Find where the given text appears and provide that cell's center as [X, Y] coordinate. 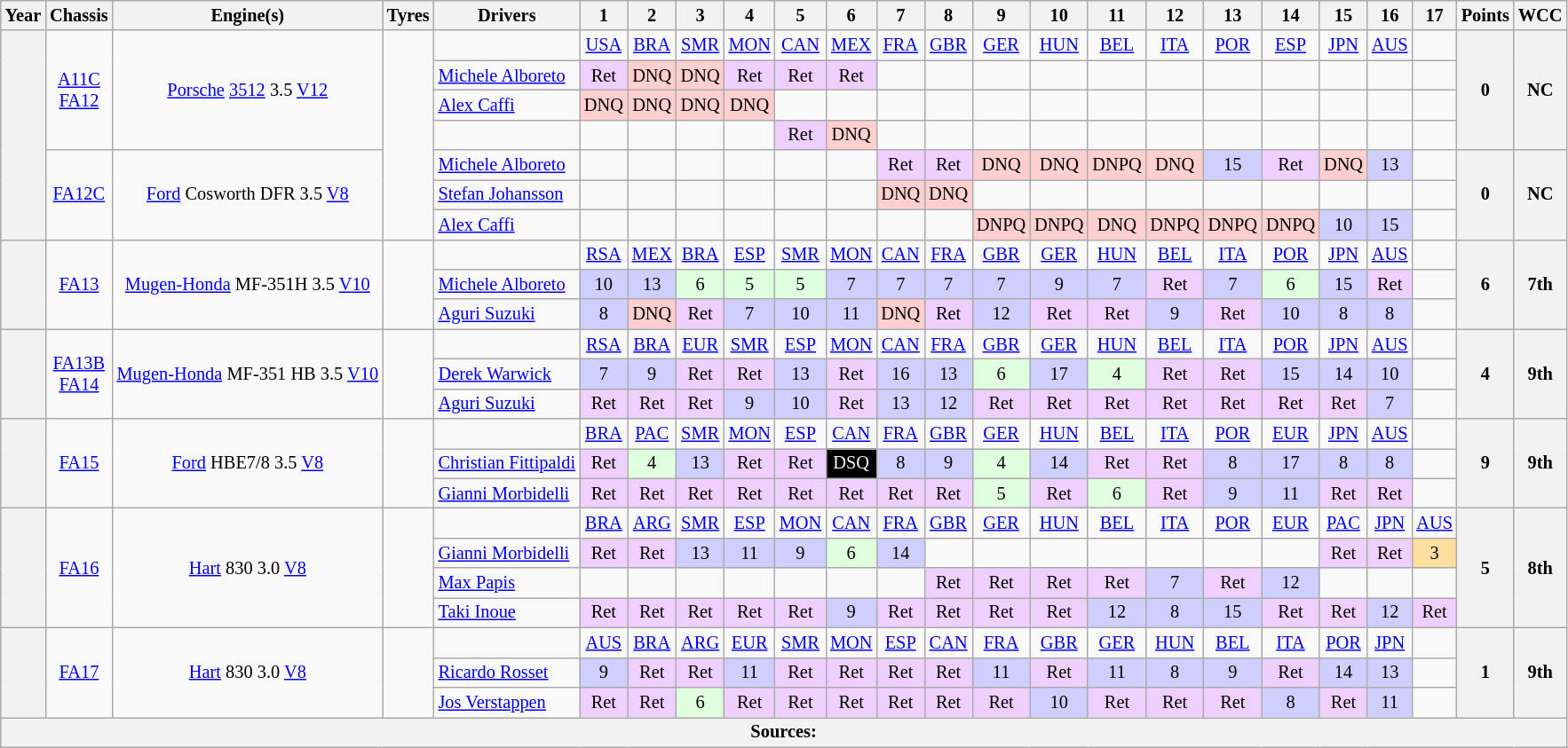
Christian Fittipaldi [507, 463]
FA15 [78, 463]
FA17 [78, 673]
Tyres [408, 15]
Derek Warwick [507, 374]
WCC [1540, 15]
Porsche 3512 3.5 V12 [248, 91]
Points [1485, 15]
Chassis [78, 15]
Engine(s) [248, 15]
2 [652, 15]
Jos Verstappen [507, 702]
Mugen-Honda MF-351 HB 3.5 V10 [248, 374]
Drivers [507, 15]
Taki Inoue [507, 612]
FA13 [78, 284]
Mugen-Honda MF-351H 3.5 V10 [248, 284]
Sources: [784, 732]
Stefan Johansson [507, 194]
USA [604, 45]
Max Papis [507, 583]
FA16 [78, 568]
Ford Cosworth DFR 3.5 V8 [248, 195]
7th [1540, 284]
FA12C [78, 195]
8th [1540, 568]
DSQ [851, 463]
FA13BFA14 [78, 374]
A11CFA12 [78, 91]
Ford HBE7/8 3.5 V8 [248, 463]
Year [23, 15]
Ricardo Rosset [507, 673]
